Scan for the cell matching the given text and deliver its [X, Y] coordinate at center. 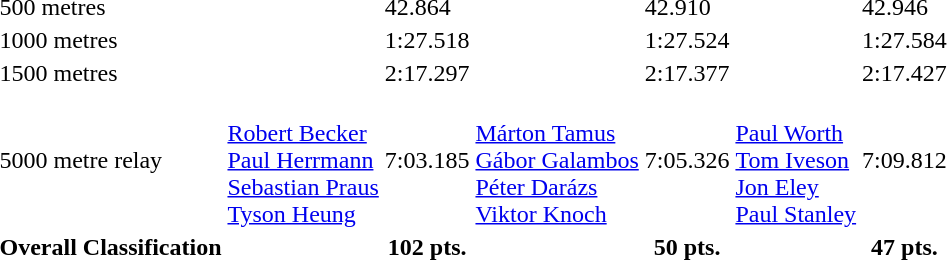
Márton TamusGábor GalambosPéter DarázsViktor Knoch [557, 160]
2:17.297 [427, 73]
1:27.518 [427, 40]
1:27.524 [687, 40]
Robert BeckerPaul HerrmannSebastian PrausTyson Heung [303, 160]
2:17.377 [687, 73]
7:03.185 [427, 160]
7:05.326 [687, 160]
Paul WorthTom IvesonJon EleyPaul Stanley [796, 160]
